Locate the cell with the specified text and output its [x, y] center coordinate. 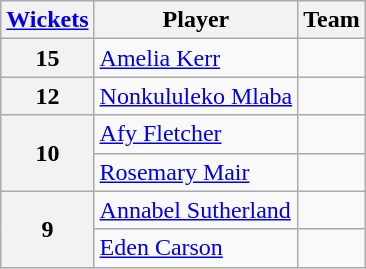
Team [332, 20]
12 [48, 96]
Wickets [48, 20]
9 [48, 229]
15 [48, 58]
Amelia Kerr [196, 58]
Eden Carson [196, 248]
Annabel Sutherland [196, 210]
10 [48, 153]
Nonkululeko Mlaba [196, 96]
Rosemary Mair [196, 172]
Player [196, 20]
Afy Fletcher [196, 134]
